Scan for the cell matching the given text and deliver its [X, Y] coordinate at center. 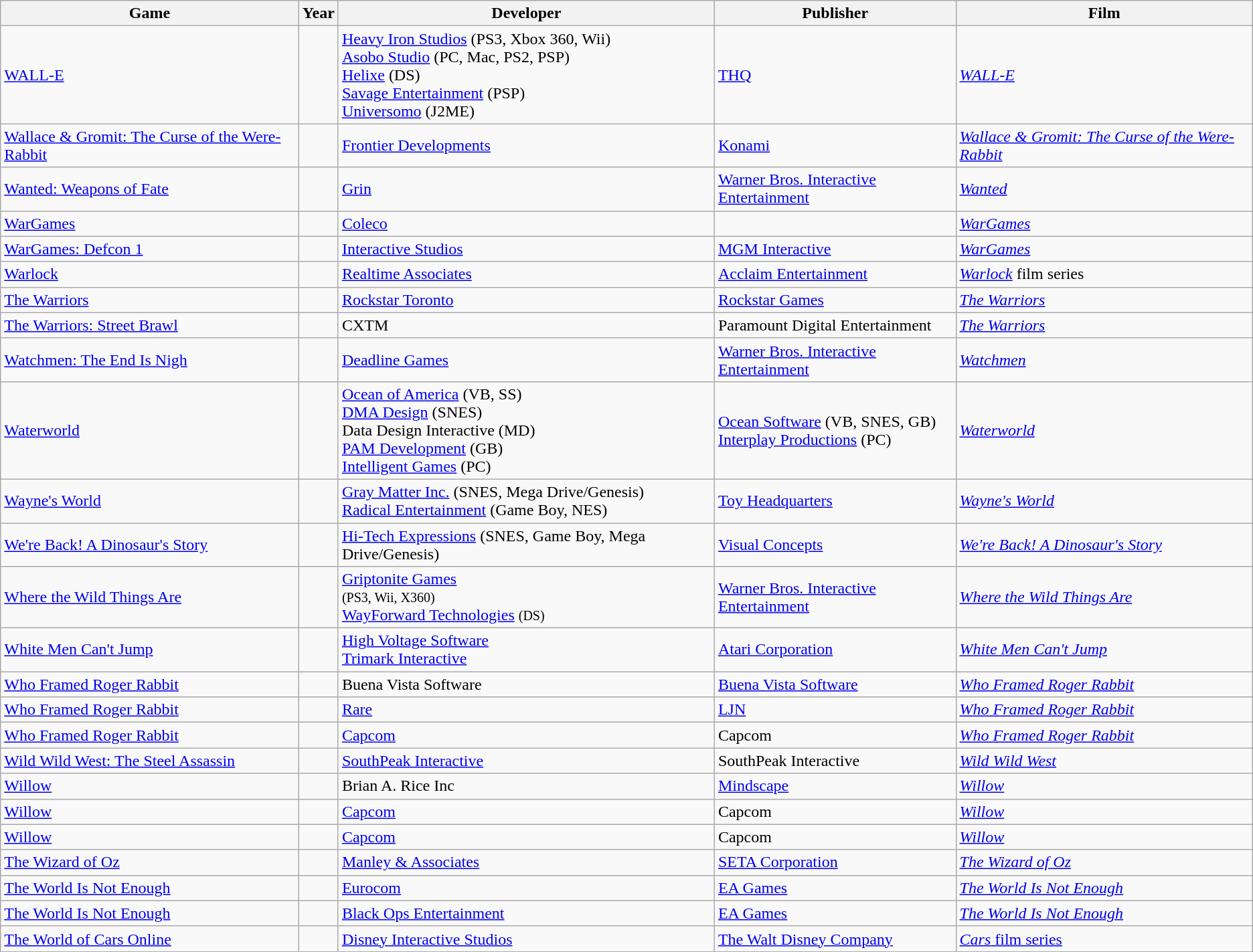
Disney Interactive Studios [526, 939]
Rare [526, 710]
Developer [526, 13]
Wanted: Weapons of Fate [150, 189]
Frontier Developments [526, 146]
Realtime Associates [526, 274]
Warlock film series [1104, 274]
Gray Matter Inc. (SNES, Mega Drive/Genesis) Radical Entertainment (Game Boy, NES) [526, 500]
The Walt Disney Company [835, 939]
LJN [835, 710]
Publisher [835, 13]
Konami [835, 146]
Rockstar Games [835, 300]
Deadline Games [526, 360]
Film [1104, 13]
High Voltage SoftwareTrimark Interactive [526, 650]
Visual Concepts [835, 545]
Griptonite Games(PS3, Wii, X360)WayForward Technologies (DS) [526, 597]
Wanted [1104, 189]
Black Ops Entertainment [526, 913]
Game [150, 13]
Ocean of America (VB, SS)DMA Design (SNES)Data Design Interactive (MD)PAM Development (GB)Intelligent Games (PC) [526, 430]
Grin [526, 189]
Year [319, 13]
Ocean Software (VB, SNES, GB)Interplay Productions (PC) [835, 430]
Acclaim Entertainment [835, 274]
SETA Corporation [835, 862]
WarGames: Defcon 1 [150, 249]
Hi-Tech Expressions (SNES, Game Boy, Mega Drive/Genesis) [526, 545]
Interactive Studios [526, 249]
Heavy Iron Studios (PS3, Xbox 360, Wii) Asobo Studio (PC, Mac, PS2, PSP) Helixe (DS) Savage Entertainment (PSP) Universomo (J2ME) [526, 75]
Rockstar Toronto [526, 300]
Watchmen [1104, 360]
Atari Corporation [835, 650]
Coleco [526, 223]
Paramount Digital Entertainment [835, 325]
Toy Headquarters [835, 500]
Brian A. Rice Inc [526, 786]
Eurocom [526, 888]
Wild Wild West: The Steel Assassin [150, 761]
Watchmen: The End Is Nigh [150, 360]
The World of Cars Online [150, 939]
Cars film series [1104, 939]
THQ [835, 75]
Wild Wild West [1104, 761]
MGM Interactive [835, 249]
CXTM [526, 325]
Mindscape [835, 786]
The Warriors: Street Brawl [150, 325]
Warlock [150, 274]
Manley & Associates [526, 862]
